Search for the cell housing the specified text and yield its (x, y) center coordinate. 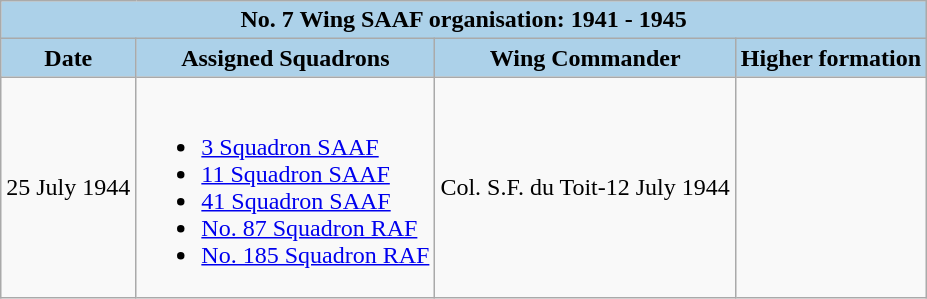
No. 7 Wing SAAF organisation: 1941 - 1945 (464, 20)
25 July 1944 (68, 188)
Col. S.F. du Toit-12 July 1944 (585, 188)
Higher formation (830, 58)
Wing Commander (585, 58)
Date (68, 58)
Assigned Squadrons (286, 58)
3 Squadron SAAF11 Squadron SAAF41 Squadron SAAFNo. 87 Squadron RAFNo. 185 Squadron RAF (286, 188)
